Pinpoint the cell where the given text exists, returning its [X, Y] midpoint coordinate. 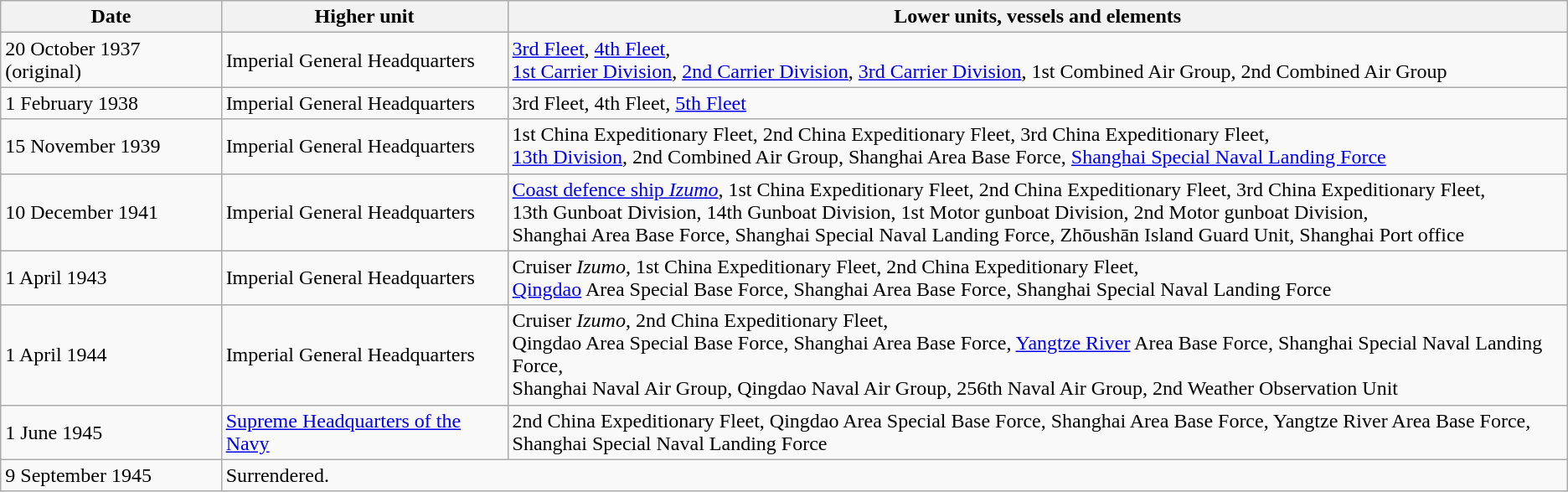
1 April 1944 [111, 355]
3rd Fleet, 4th Fleet,1st Carrier Division, 2nd Carrier Division, 3rd Carrier Division, 1st Combined Air Group, 2nd Combined Air Group [1037, 60]
10 December 1941 [111, 212]
Supreme Headquarters of the Navy [364, 432]
1 February 1938 [111, 103]
Lower units, vessels and elements [1037, 17]
Surrendered. [895, 475]
15 November 1939 [111, 146]
9 September 1945 [111, 475]
20 October 1937 (original) [111, 60]
1 June 1945 [111, 432]
3rd Fleet, 4th Fleet, 5th Fleet [1037, 103]
Date [111, 17]
Higher unit [364, 17]
1 April 1943 [111, 278]
